Detect which cell encompasses the target text, then output its [x, y] center coordinate. 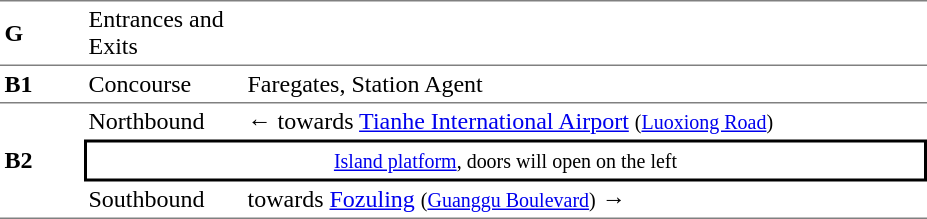
B1 [42, 85]
Northbound [164, 122]
Concourse [164, 85]
Faregates, Station Agent [585, 85]
← towards Tianhe International Airport (Luoxiong Road) [585, 122]
Entrances and Exits [164, 33]
G [42, 33]
Island platform, doors will open on the left [506, 161]
